From the cell containing the given text, extract its center point as [x, y] coordinate. 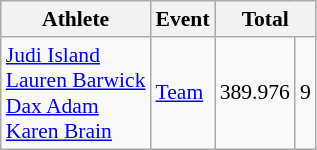
Judi Island Lauren Barwick Dax Adam Karen Brain [76, 93]
Event [183, 19]
Athlete [76, 19]
389.976 [255, 93]
9 [306, 93]
Team [183, 93]
Total [266, 19]
